Scan for the cell matching the given text and deliver its (X, Y) coordinate at center. 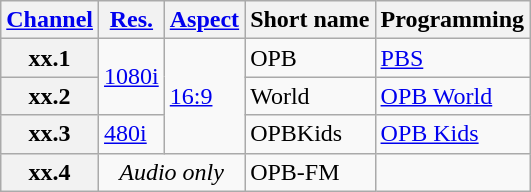
16:9 (204, 96)
xx.4 (50, 172)
OPB-FM (310, 172)
OPB World (452, 96)
Res. (132, 20)
Short name (310, 20)
xx.3 (50, 134)
480i (132, 134)
Programming (452, 20)
Channel (50, 20)
PBS (452, 58)
OPBKids (310, 134)
xx.1 (50, 58)
OPB (310, 58)
OPB Kids (452, 134)
xx.2 (50, 96)
Audio only (172, 172)
World (310, 96)
Aspect (204, 20)
1080i (132, 77)
